For the text-containing cell, return its midpoint in [X, Y] coordinate format. 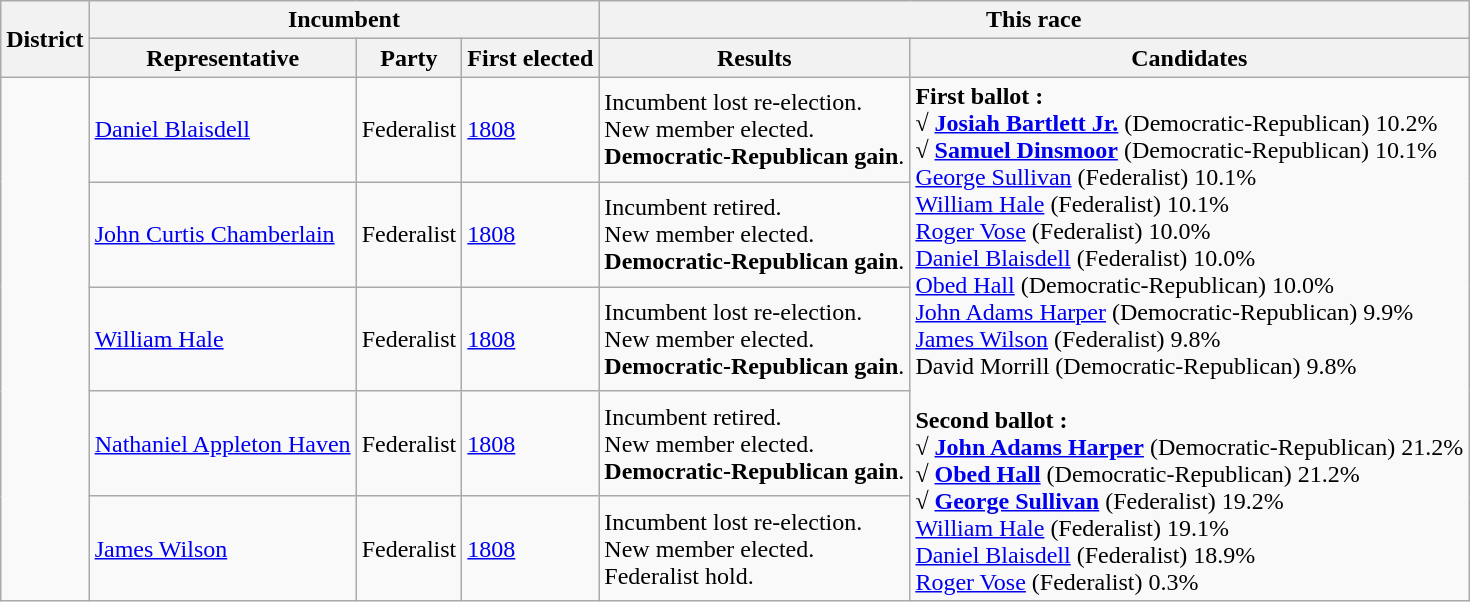
Results [754, 58]
Nathaniel Appleton Haven [222, 444]
Party [409, 58]
District [45, 39]
Representative [222, 58]
William Hale [222, 338]
First elected [530, 58]
Daniel Blaisdell [222, 130]
James Wilson [222, 548]
John Curtis Chamberlain [222, 234]
Incumbent [344, 20]
Incumbent lost re-election.New member elected.Federalist hold. [754, 548]
Candidates [1190, 58]
This race [1034, 20]
